Find where the given text appears and provide that cell's center as [X, Y] coordinate. 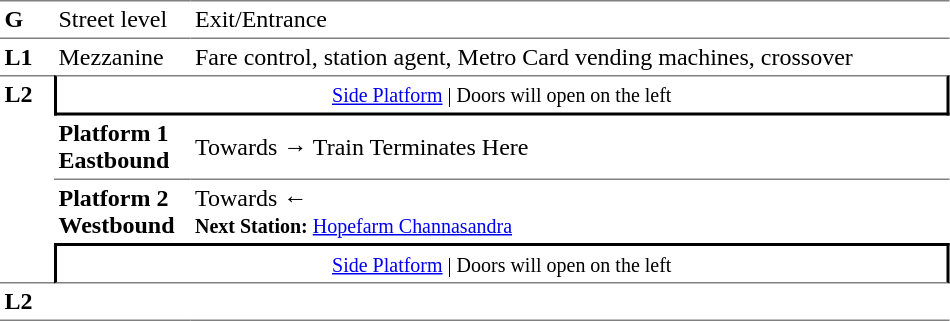
Platform 1Eastbound [122, 148]
Towards → Train Terminates Here [570, 148]
L1 [27, 57]
L2 [27, 179]
Street level [122, 20]
Mezzanine [122, 57]
Exit/Entrance [570, 20]
Fare control, station agent, Metro Card vending machines, crossover [570, 57]
Platform 2 Westbound [122, 212]
Towards ← Next Station: Hopefarm Channasandra [570, 212]
G [27, 20]
